Return the [x, y] coordinate for the center point of the cell that contains the specified text.  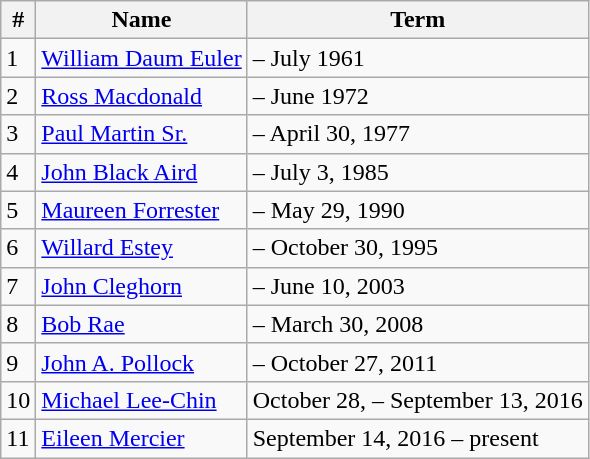
7 [18, 286]
– October 30, 1995 [418, 248]
Maureen Forrester [142, 210]
Bob Rae [142, 324]
3 [18, 134]
October 28, – September 13, 2016 [418, 400]
10 [18, 400]
Paul Martin Sr. [142, 134]
Michael Lee-Chin [142, 400]
John Cleghorn [142, 286]
Eileen Mercier [142, 438]
September 14, 2016 – present [418, 438]
8 [18, 324]
Willard Estey [142, 248]
4 [18, 172]
– June 1972 [418, 96]
– April 30, 1977 [418, 134]
– July 1961 [418, 58]
Term [418, 20]
John Black Aird [142, 172]
– May 29, 1990 [418, 210]
– June 10, 2003 [418, 286]
– July 3, 1985 [418, 172]
6 [18, 248]
9 [18, 362]
Ross Macdonald [142, 96]
Name [142, 20]
11 [18, 438]
# [18, 20]
William Daum Euler [142, 58]
5 [18, 210]
2 [18, 96]
– March 30, 2008 [418, 324]
John A. Pollock [142, 362]
– October 27, 2011 [418, 362]
1 [18, 58]
